Scan for the cell matching the given text and deliver its [X, Y] coordinate at center. 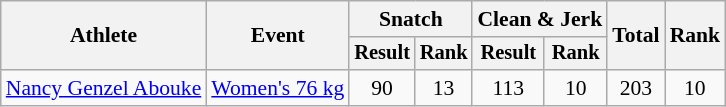
Women's 76 kg [278, 88]
Clean & Jerk [540, 19]
203 [636, 88]
113 [508, 88]
Event [278, 36]
Nancy Genzel Abouke [104, 88]
90 [382, 88]
Athlete [104, 36]
13 [444, 88]
Snatch [410, 19]
Total [636, 36]
